Provide the (x, y) coordinate of the cell's center where the given text is located.  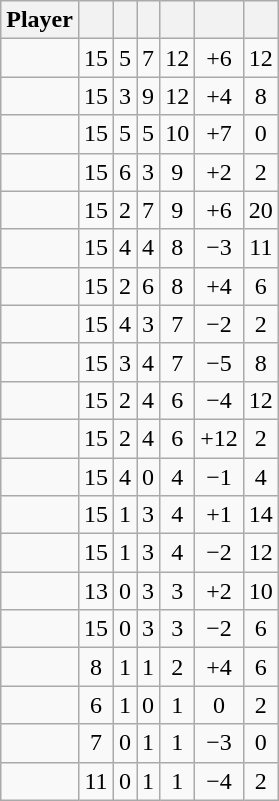
+7 (220, 134)
−1 (220, 477)
+1 (220, 515)
−5 (220, 362)
+12 (220, 438)
Player (40, 20)
13 (96, 591)
14 (260, 515)
20 (260, 210)
